Scan for the cell matching the given text and deliver its [x, y] coordinate at center. 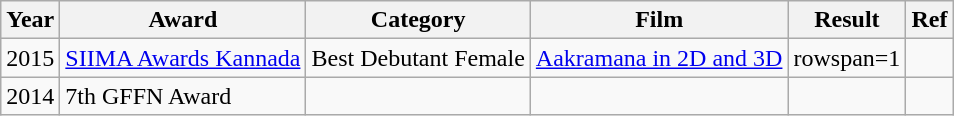
SIIMA Awards Kannada [183, 58]
Film [659, 20]
2015 [30, 58]
7th GFFN Award [183, 96]
Ref [930, 20]
Result [847, 20]
2014 [30, 96]
Year [30, 20]
Best Debutant Female [418, 58]
rowspan=1 [847, 58]
Award [183, 20]
Aakramana in 2D and 3D [659, 58]
Category [418, 20]
